Find where the given text appears and provide that cell's center as [x, y] coordinate. 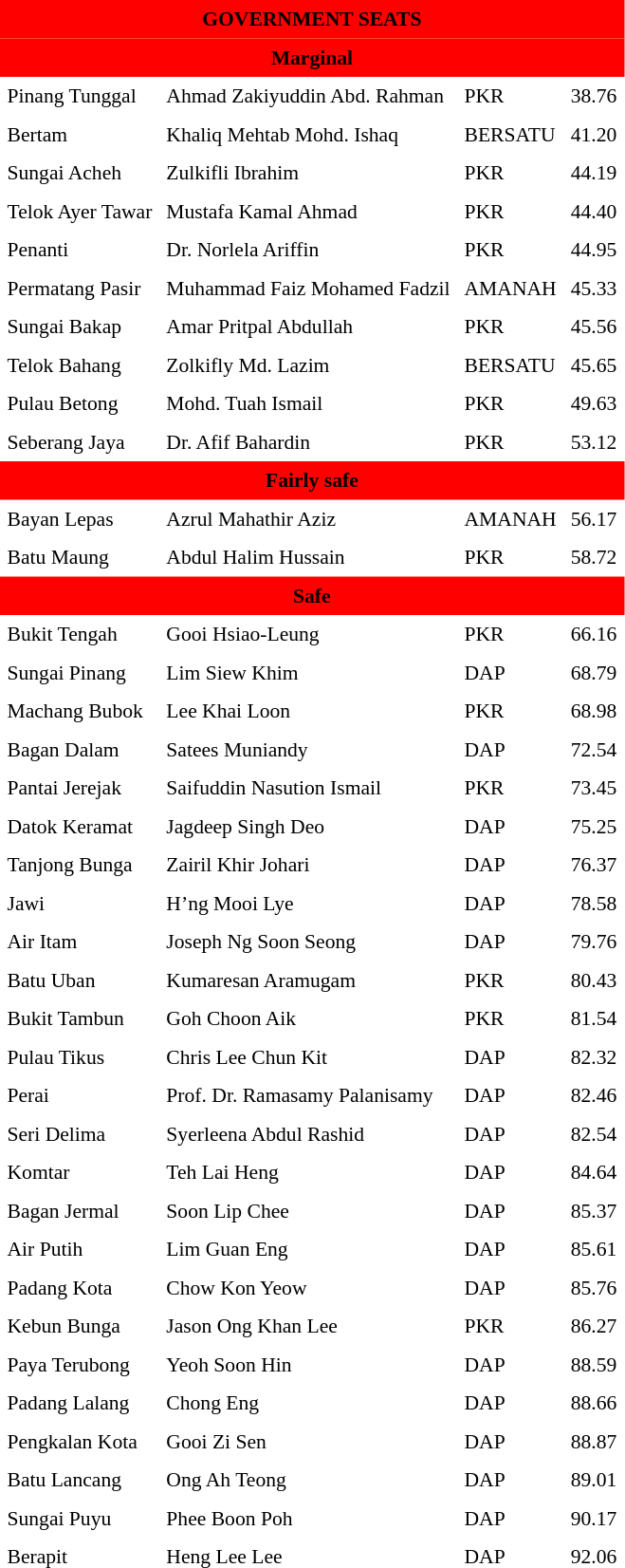
Gooi Zi Sen [308, 1441]
Pinang Tunggal [80, 96]
88.66 [594, 1403]
89.01 [594, 1480]
Amar Pritpal Abdullah [308, 327]
Satees Muniandy [308, 749]
Jason Ong Khan Lee [308, 1326]
68.79 [594, 672]
Bukit Tengah [80, 634]
44.19 [594, 173]
Dr. Norlela Ariffin [308, 250]
44.95 [594, 250]
Permatang Pasir [80, 288]
Mohd. Tuah Ismail [308, 403]
Khaliq Mehtab Mohd. Ishaq [308, 134]
76.37 [594, 865]
Pulau Tikus [80, 1056]
82.46 [594, 1095]
Chris Lee Chun Kit [308, 1056]
Penanti [80, 250]
75.25 [594, 826]
73.45 [594, 788]
Seberang Jaya [80, 441]
Pengkalan Kota [80, 1441]
Sungai Pinang [80, 672]
Pulau Betong [80, 403]
45.56 [594, 327]
66.16 [594, 634]
Yeoh Soon Hin [308, 1364]
Batu Lancang [80, 1480]
84.64 [594, 1172]
Batu Maung [80, 557]
Bagan Dalam [80, 749]
90.17 [594, 1518]
45.65 [594, 364]
Zairil Khir Johari [308, 865]
Prof. Dr. Ramasamy Palanisamy [308, 1095]
Joseph Ng Soon Seong [308, 942]
Mustafa Kamal Ahmad [308, 211]
Lee Khai Loon [308, 711]
Padang Kota [80, 1287]
Fairly safe [312, 480]
80.43 [594, 980]
49.63 [594, 403]
Machang Bubok [80, 711]
Soon Lip Chee [308, 1210]
Komtar [80, 1172]
Abdul Halim Hussain [308, 557]
53.12 [594, 441]
Batu Uban [80, 980]
Padang Lalang [80, 1403]
Zulkifli Ibrahim [308, 173]
Air Putih [80, 1249]
Safe [312, 595]
Telok Ayer Tawar [80, 211]
Zolkifly Md. Lazim [308, 364]
86.27 [594, 1326]
72.54 [594, 749]
Bagan Jermal [80, 1210]
41.20 [594, 134]
82.32 [594, 1056]
Goh Choon Aik [308, 1018]
56.17 [594, 518]
Lim Siew Khim [308, 672]
Tanjong Bunga [80, 865]
Kebun Bunga [80, 1326]
Ahmad Zakiyuddin Abd. Rahman [308, 96]
Jagdeep Singh Deo [308, 826]
Jawi [80, 903]
88.59 [594, 1364]
45.33 [594, 288]
Lim Guan Eng [308, 1249]
Telok Bahang [80, 364]
Azrul Mahathir Aziz [308, 518]
Dr. Afif Bahardin [308, 441]
85.61 [594, 1249]
Marginal [312, 57]
Sungai Acheh [80, 173]
Kumaresan Aramugam [308, 980]
GOVERNMENT SEATS [312, 19]
Bukit Tambun [80, 1018]
Datok Keramat [80, 826]
79.76 [594, 942]
68.98 [594, 711]
Pantai Jerejak [80, 788]
Seri Delima [80, 1133]
Ong Ah Teong [308, 1480]
44.40 [594, 211]
Teh Lai Heng [308, 1172]
Saifuddin Nasution Ismail [308, 788]
38.76 [594, 96]
Gooi Hsiao-Leung [308, 634]
H’ng Mooi Lye [308, 903]
Bayan Lepas [80, 518]
Bertam [80, 134]
Chong Eng [308, 1403]
Sungai Puyu [80, 1518]
85.76 [594, 1287]
Paya Terubong [80, 1364]
Syerleena Abdul Rashid [308, 1133]
81.54 [594, 1018]
88.87 [594, 1441]
58.72 [594, 557]
82.54 [594, 1133]
78.58 [594, 903]
Muhammad Faiz Mohamed Fadzil [308, 288]
Air Itam [80, 942]
85.37 [594, 1210]
Perai [80, 1095]
Chow Kon Yeow [308, 1287]
Sungai Bakap [80, 327]
Phee Boon Poh [308, 1518]
